Find where the given text appears and provide that cell's center as (x, y) coordinate. 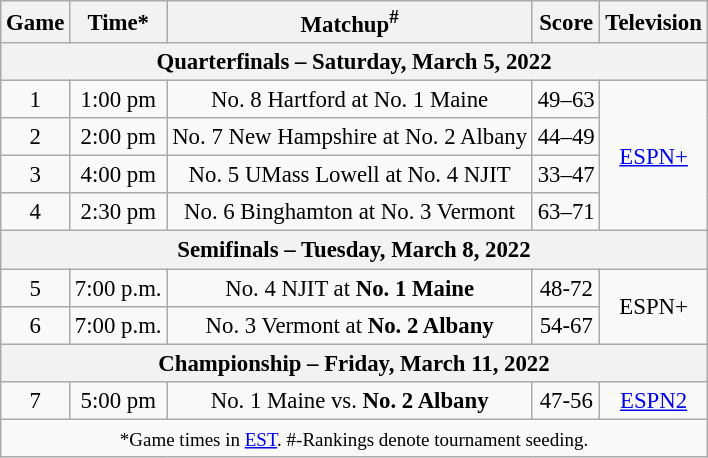
Game (36, 22)
33–47 (566, 175)
ESPN2 (654, 400)
5:00 pm (118, 400)
No. 6 Binghamton at No. 3 Vermont (350, 213)
2:00 pm (118, 137)
Matchup# (350, 22)
Semifinals – Tuesday, March 8, 2022 (354, 250)
Championship – Friday, March 11, 2022 (354, 363)
47-56 (566, 400)
54-67 (566, 325)
No. 8 Hartford at No. 1 Maine (350, 100)
49–63 (566, 100)
4:00 pm (118, 175)
2 (36, 137)
2:30 pm (118, 213)
No. 5 UMass Lowell at No. 4 NJIT (350, 175)
3 (36, 175)
No. 3 Vermont at No. 2 Albany (350, 325)
No. 7 New Hampshire at No. 2 Albany (350, 137)
6 (36, 325)
No. 1 Maine vs. No. 2 Albany (350, 400)
4 (36, 213)
44–49 (566, 137)
1 (36, 100)
7 (36, 400)
5 (36, 288)
48-72 (566, 288)
No. 4 NJIT at No. 1 Maine (350, 288)
Time* (118, 22)
Quarterfinals – Saturday, March 5, 2022 (354, 62)
63–71 (566, 213)
Score (566, 22)
*Game times in EST. #-Rankings denote tournament seeding. (354, 438)
1:00 pm (118, 100)
Television (654, 22)
